Provide the [X, Y] coordinate of the cell's center where the given text is located.  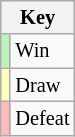
Defeat [42, 118]
Draw [42, 85]
Win [42, 51]
Key [38, 17]
